Identify which cell holds the provided text, then report its (x, y) central coordinate. 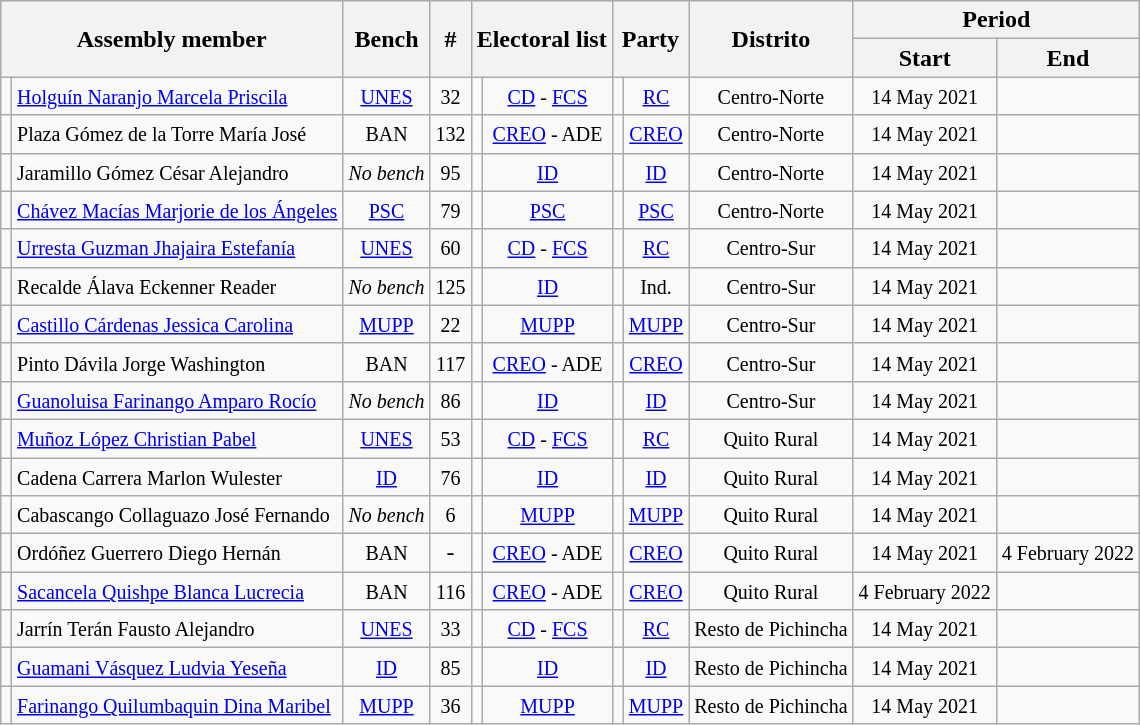
Party (650, 39)
Assembly member (171, 39)
117 (450, 362)
95 (450, 172)
Holguín Naranjo Marcela Priscila (178, 96)
60 (450, 248)
Cabascango Collaguazo José Fernando (178, 515)
Jaramillo Gómez César Alejandro (178, 172)
Muñoz López Christian Pabel (178, 438)
Sacancela Quishpe Blanca Lucrecia (178, 591)
Bench (386, 39)
Electoral list (542, 39)
116 (450, 591)
# (450, 39)
- (450, 553)
132 (450, 134)
Ordóñez Guerrero Diego Hernán (178, 553)
85 (450, 667)
End (1068, 58)
6 (450, 515)
79 (450, 210)
36 (450, 705)
Plaza Gómez de la Torre María José (178, 134)
Recalde Álava Eckenner Reader (178, 286)
Farinango Quilumbaquin Dina Maribel (178, 705)
Castillo Cárdenas Jessica Carolina (178, 324)
Chávez Macías Marjorie de los Ángeles (178, 210)
Start (924, 58)
Jarrín Terán Fausto Alejandro (178, 629)
32 (450, 96)
76 (450, 477)
33 (450, 629)
Cadena Carrera Marlon Wulester (178, 477)
Distrito (771, 39)
Pinto Dávila Jorge Washington (178, 362)
125 (450, 286)
Urresta Guzman Jhajaira Estefanía (178, 248)
53 (450, 438)
Ind. (656, 286)
Period (996, 20)
Guanoluisa Farinango Amparo Rocío (178, 400)
22 (450, 324)
Guamani Vásquez Ludvia Yeseña (178, 667)
86 (450, 400)
